Extract the [x, y] coordinate from the center of the cell holding the provided text.  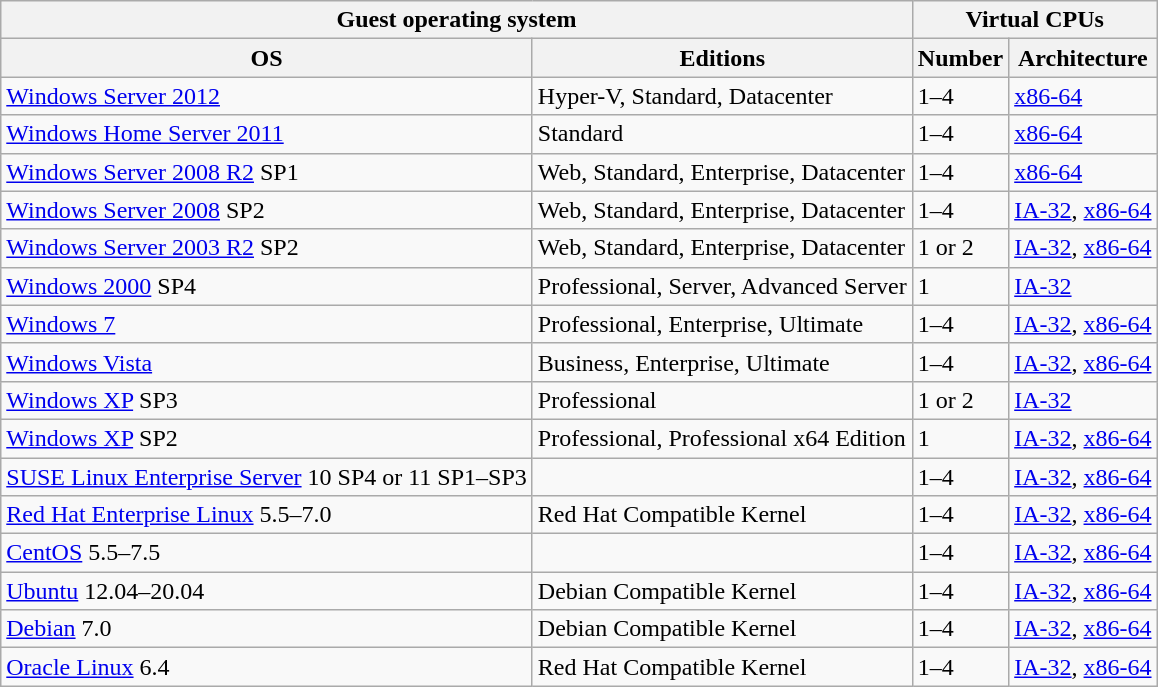
Architecture [1083, 58]
Windows XP SP3 [267, 400]
Professional, Professional x64 Edition [722, 438]
Oracle Linux 6.4 [267, 667]
Hyper-V, Standard, Datacenter [722, 96]
Windows XP SP2 [267, 438]
Business, Enterprise, Ultimate [722, 362]
Number [960, 58]
CentOS 5.5–7.5 [267, 553]
Windows Server 2003 R2 SP2 [267, 248]
Editions [722, 58]
Ubuntu 12.04–20.04 [267, 591]
Windows 2000 SP4 [267, 286]
Guest operating system [457, 20]
Windows Server 2008 R2 SP1 [267, 172]
Windows Server 2008 SP2 [267, 210]
OS [267, 58]
Professional [722, 400]
Professional, Server, Advanced Server [722, 286]
Debian 7.0 [267, 629]
Red Hat Enterprise Linux 5.5–7.0 [267, 515]
Professional, Enterprise, Ultimate [722, 324]
Windows Vista [267, 362]
Windows Home Server 2011 [267, 134]
SUSE Linux Enterprise Server 10 SP4 or 11 SP1–SP3 [267, 477]
Windows Server 2012 [267, 96]
Standard [722, 134]
Windows 7 [267, 324]
Virtual CPUs [1034, 20]
